Scan for the cell matching the given text and deliver its [X, Y] coordinate at center. 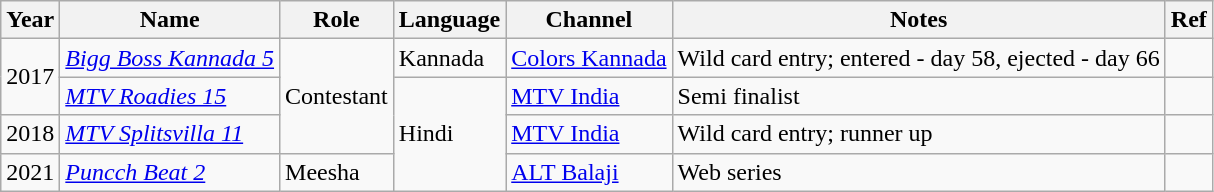
2018 [30, 134]
Semi finalist [918, 96]
Ref [1188, 20]
ALT Balaji [589, 172]
Hindi [449, 134]
Wild card entry; runner up [918, 134]
Meesha [337, 172]
Channel [589, 20]
Year [30, 20]
Web series [918, 172]
Name [170, 20]
MTV Roadies 15 [170, 96]
2017 [30, 77]
Colors Kannada [589, 58]
Contestant [337, 96]
Role [337, 20]
Language [449, 20]
2021 [30, 172]
Kannada [449, 58]
Notes [918, 20]
Puncch Beat 2 [170, 172]
MTV Splitsvilla 11 [170, 134]
Wild card entry; entered - day 58, ejected - day 66 [918, 58]
Bigg Boss Kannada 5 [170, 58]
